Search for the cell housing the specified text and yield its (X, Y) center coordinate. 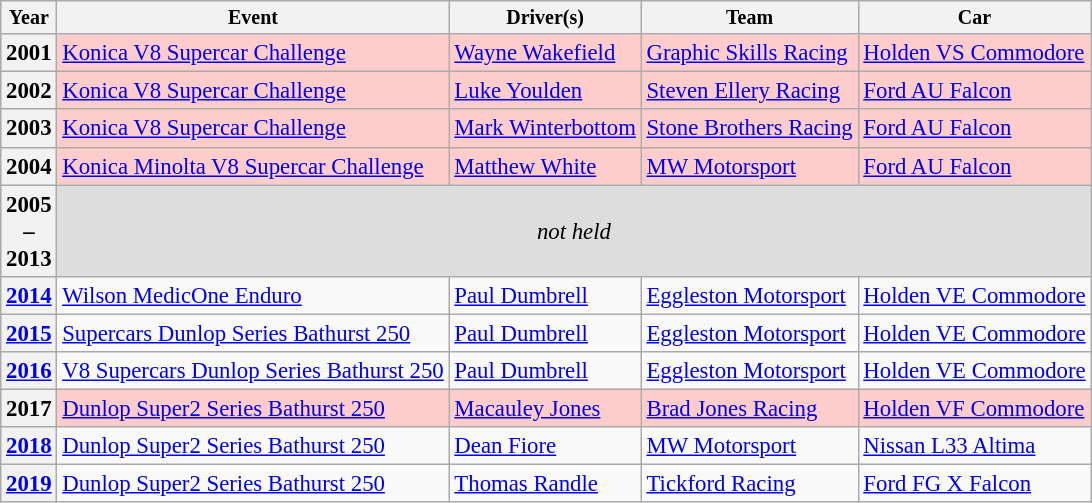
Wayne Wakefield (545, 53)
2002 (29, 91)
Luke Youlden (545, 91)
Brad Jones Racing (750, 408)
Macauley Jones (545, 408)
Team (750, 18)
Ford FG X Falcon (974, 483)
Steven Ellery Racing (750, 91)
Supercars Dunlop Series Bathurst 250 (253, 333)
Wilson MedicOne Enduro (253, 295)
Mark Winterbottom (545, 129)
Event (253, 18)
Graphic Skills Racing (750, 53)
Tickford Racing (750, 483)
Holden VF Commodore (974, 408)
Stone Brothers Racing (750, 129)
2003 (29, 129)
Konica Minolta V8 Supercar Challenge (253, 166)
2005–2013 (29, 231)
2017 (29, 408)
2019 (29, 483)
Car (974, 18)
Holden VS Commodore (974, 53)
2016 (29, 371)
2018 (29, 446)
2001 (29, 53)
not held (574, 231)
Dean Fiore (545, 446)
Matthew White (545, 166)
Thomas Randle (545, 483)
Nissan L33 Altima (974, 446)
Driver(s) (545, 18)
V8 Supercars Dunlop Series Bathurst 250 (253, 371)
2004 (29, 166)
Year (29, 18)
2014 (29, 295)
2015 (29, 333)
